From the cell containing the given text, extract its center point as (X, Y) coordinate. 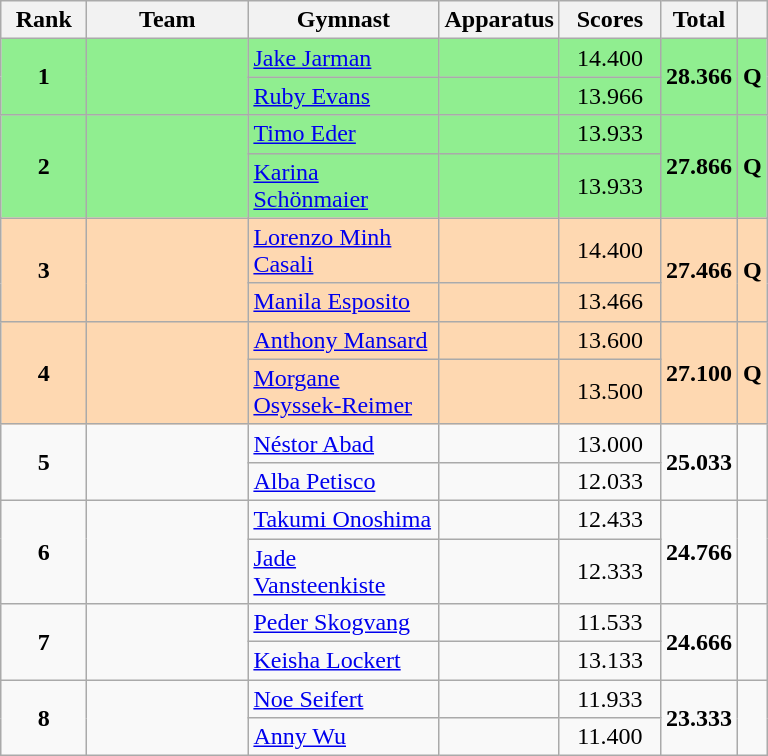
Team (168, 20)
Lorenzo Minh Casali (344, 250)
8 (44, 718)
Anthony Mansard (344, 340)
11.533 (610, 623)
Alba Petisco (344, 481)
Gymnast (344, 20)
12.033 (610, 481)
Takumi Onoshima (344, 519)
Keisha Lockert (344, 661)
Total (698, 20)
Scores (610, 20)
Rank (44, 20)
Anny Wu (344, 737)
Jake Jarman (344, 58)
Karina Schönmaier (344, 186)
13.966 (610, 96)
13.000 (610, 443)
2 (44, 166)
11.400 (610, 737)
Apparatus (499, 20)
24.766 (698, 552)
13.466 (610, 302)
23.333 (698, 718)
13.600 (610, 340)
4 (44, 372)
11.933 (610, 699)
3 (44, 270)
6 (44, 552)
Morgane Osyssek-Reimer (344, 392)
Jade Vansteenkiste (344, 570)
27.100 (698, 372)
Noe Seifert (344, 699)
Ruby Evans (344, 96)
25.033 (698, 462)
13.133 (610, 661)
Manila Esposito (344, 302)
12.333 (610, 570)
5 (44, 462)
Peder Skogvang (344, 623)
Timo Eder (344, 134)
27.866 (698, 166)
12.433 (610, 519)
27.466 (698, 270)
1 (44, 77)
Néstor Abad (344, 443)
7 (44, 642)
13.500 (610, 392)
24.666 (698, 642)
28.366 (698, 77)
